Search for the cell housing the specified text and yield its (X, Y) center coordinate. 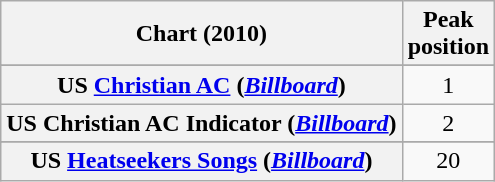
Peak position (448, 34)
US Christian AC Indicator (Billboard) (202, 123)
US Christian AC (Billboard) (202, 85)
US Heatseekers Songs (Billboard) (202, 161)
Chart (2010) (202, 34)
2 (448, 123)
1 (448, 85)
20 (448, 161)
